Pinpoint the cell where the given text exists, returning its [X, Y] midpoint coordinate. 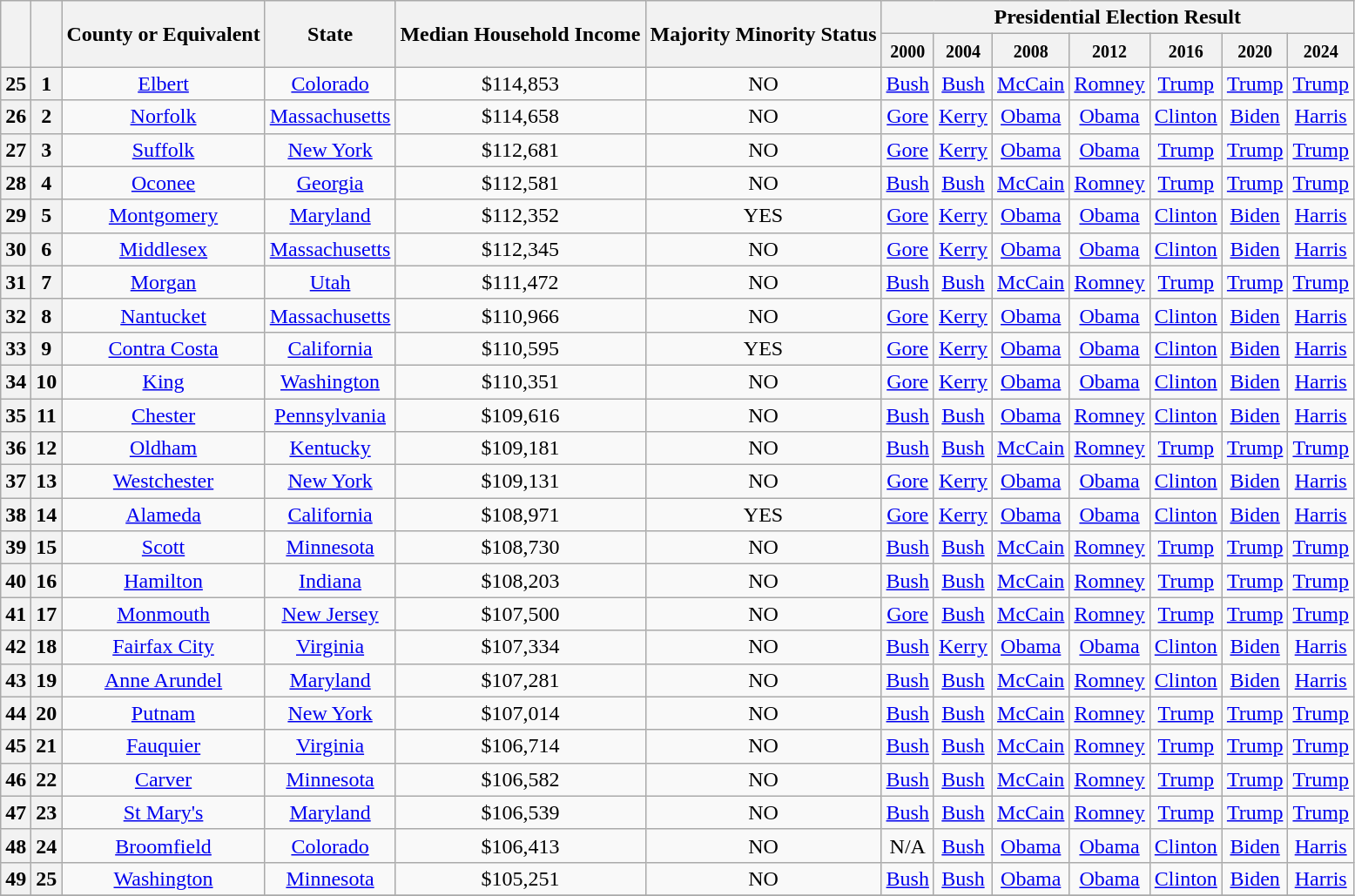
21 [47, 746]
14 [47, 515]
Nantucket [164, 315]
Median Household Income [521, 34]
$108,971 [521, 515]
New Jersey [330, 614]
40 [16, 581]
2000 [907, 51]
Broomfield [164, 845]
Oldham [164, 448]
$105,251 [521, 879]
Kentucky [330, 448]
20 [47, 713]
Alameda [164, 515]
31 [16, 282]
1 [47, 84]
30 [16, 249]
37 [16, 482]
5 [47, 216]
26 [16, 117]
Middlesex [164, 249]
$108,730 [521, 548]
County or Equivalent [164, 34]
36 [16, 448]
Putnam [164, 713]
35 [16, 415]
$110,966 [521, 315]
Scott [164, 548]
Westchester [164, 482]
42 [16, 647]
Pennsylvania [330, 415]
Majority Minority Status [763, 34]
Oconee [164, 183]
2024 [1321, 51]
11 [47, 415]
Elbert [164, 84]
3 [47, 150]
16 [47, 581]
$106,413 [521, 845]
$106,714 [521, 746]
22 [47, 779]
$109,131 [521, 482]
9 [47, 348]
Georgia [330, 183]
41 [16, 614]
$112,345 [521, 249]
15 [47, 548]
Anne Arundel [164, 680]
23 [47, 812]
St Mary's [164, 812]
Norfolk [164, 117]
49 [16, 879]
33 [16, 348]
Fairfax City [164, 647]
48 [16, 845]
24 [47, 845]
Contra Costa [164, 348]
State [330, 34]
Suffolk [164, 150]
$106,582 [521, 779]
2016 [1186, 51]
$114,658 [521, 117]
$112,581 [521, 183]
King [164, 381]
Monmouth [164, 614]
$106,539 [521, 812]
$107,334 [521, 647]
2004 [963, 51]
29 [16, 216]
N/A [907, 845]
19 [47, 680]
$110,351 [521, 381]
$112,681 [521, 150]
10 [47, 381]
17 [47, 614]
28 [16, 183]
44 [16, 713]
2012 [1109, 51]
43 [16, 680]
Fauquier [164, 746]
45 [16, 746]
7 [47, 282]
2008 [1031, 51]
6 [47, 249]
Presidential Election Result [1117, 17]
8 [47, 315]
Morgan [164, 282]
47 [16, 812]
32 [16, 315]
13 [47, 482]
$109,616 [521, 415]
2 [47, 117]
Carver [164, 779]
$107,014 [521, 713]
18 [47, 647]
$110,595 [521, 348]
$109,181 [521, 448]
2020 [1255, 51]
$107,281 [521, 680]
38 [16, 515]
Utah [330, 282]
39 [16, 548]
46 [16, 779]
12 [47, 448]
$112,352 [521, 216]
Hamilton [164, 581]
4 [47, 183]
27 [16, 150]
Indiana [330, 581]
$114,853 [521, 84]
$107,500 [521, 614]
$108,203 [521, 581]
34 [16, 381]
$111,472 [521, 282]
Chester [164, 415]
Montgomery [164, 216]
